Identify which cell holds the provided text, then report its [X, Y] central coordinate. 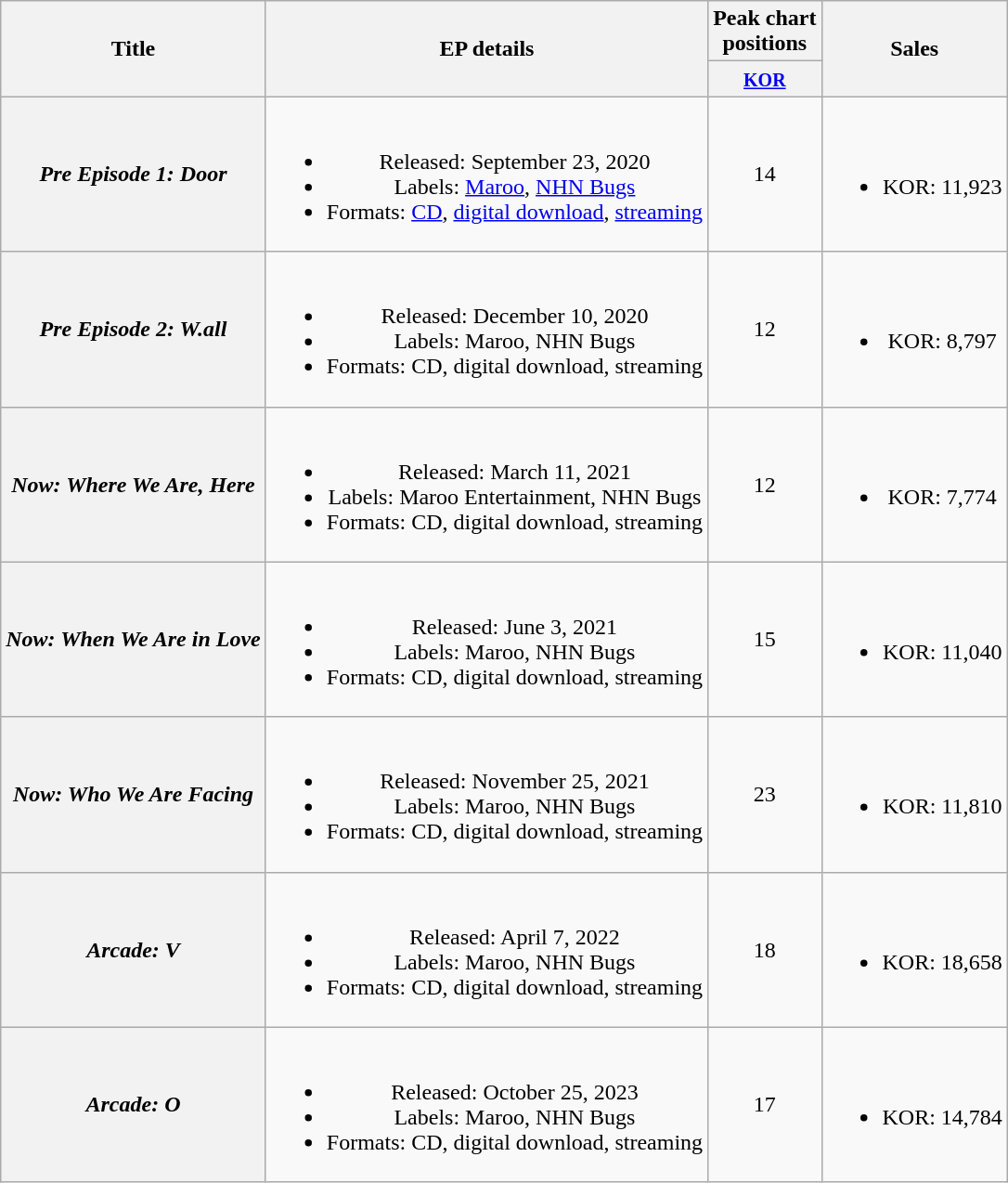
EP details [486, 48]
Arcade: V [134, 949]
Released: June 3, 2021Labels: Maroo, NHN BugsFormats: CD, digital download, streaming [486, 639]
Now: When We Are in Love [134, 639]
KOR: 11,040 [914, 639]
23 [765, 795]
Released: March 11, 2021Labels: Maroo Entertainment, NHN BugsFormats: CD, digital download, streaming [486, 485]
KOR: 14,784 [914, 1105]
Pre Episode 1: Door [134, 175]
KOR: 11,923 [914, 175]
Released: December 10, 2020Labels: Maroo, NHN BugsFormats: CD, digital download, streaming [486, 329]
KOR [765, 79]
Title [134, 48]
Released: April 7, 2022Labels: Maroo, NHN BugsFormats: CD, digital download, streaming [486, 949]
Arcade: O [134, 1105]
17 [765, 1105]
Sales [914, 48]
Pre Episode 2: W.all [134, 329]
18 [765, 949]
KOR: 8,797 [914, 329]
Peak chartpositions [765, 32]
KOR: 11,810 [914, 795]
KOR: 7,774 [914, 485]
15 [765, 639]
Released: September 23, 2020Labels: Maroo, NHN BugsFormats: CD, digital download, streaming [486, 175]
Now: Who We Are Facing [134, 795]
KOR: 18,658 [914, 949]
Released: November 25, 2021Labels: Maroo, NHN BugsFormats: CD, digital download, streaming [486, 795]
Now: Where We Are, Here [134, 485]
14 [765, 175]
Released: October 25, 2023Labels: Maroo, NHN BugsFormats: CD, digital download, streaming [486, 1105]
